Capture the cell that displays the provided text and extract its (x, y) central coordinate. 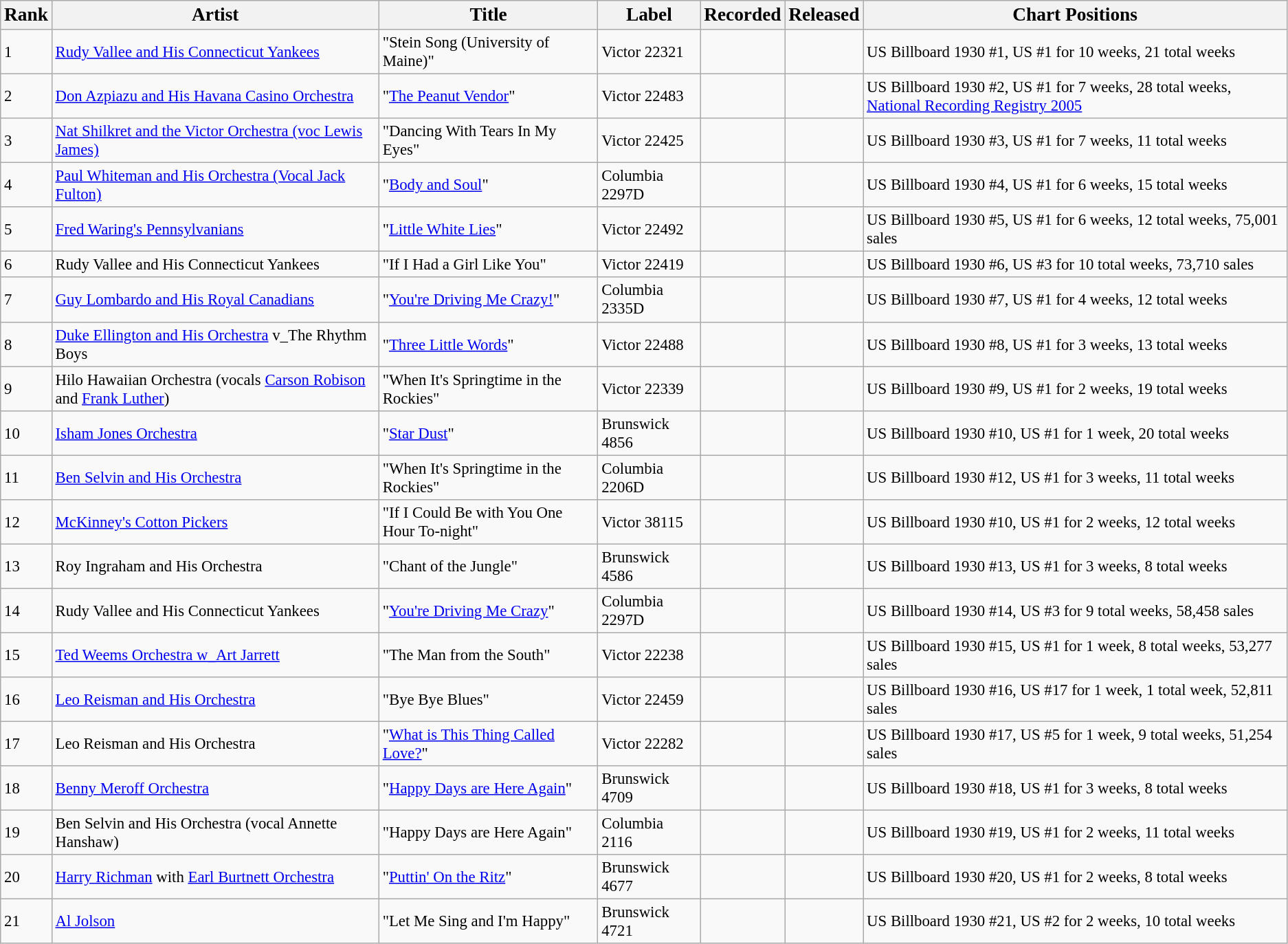
US Billboard 1930 #7, US #1 for 4 weeks, 12 total weeks (1075, 300)
9 (26, 389)
"The Man from the South" (488, 655)
"Let Me Sing and I'm Happy" (488, 921)
US Billboard 1930 #18, US #1 for 3 weeks, 8 total weeks (1075, 788)
13 (26, 567)
3 (26, 140)
US Billboard 1930 #4, US #1 for 6 weeks, 15 total weeks (1075, 186)
"You're Driving Me Crazy" (488, 611)
2 (26, 96)
Victor 22321 (649, 52)
8 (26, 344)
US Billboard 1930 #6, US #3 for 10 total weeks, 73,710 sales (1075, 265)
Ben Selvin and His Orchestra (vocal Annette Hanshaw) (215, 833)
Label (649, 15)
"The Peanut Vendor" (488, 96)
"You're Driving Me Crazy!" (488, 300)
US Billboard 1930 #13, US #1 for 3 weeks, 8 total weeks (1075, 567)
Victor 22492 (649, 230)
US Billboard 1930 #15, US #1 for 1 week, 8 total weeks, 53,277 sales (1075, 655)
US Billboard 1930 #14, US #3 for 9 total weeks, 58,458 sales (1075, 611)
Victor 22425 (649, 140)
US Billboard 1930 #10, US #1 for 1 week, 20 total weeks (1075, 433)
Victor 22282 (649, 744)
"If I Had a Girl Like You" (488, 265)
Brunswick 4709 (649, 788)
Ben Selvin and His Orchestra (215, 477)
"Body and Soul" (488, 186)
US Billboard 1930 #19, US #1 for 2 weeks, 11 total weeks (1075, 833)
"What is This Thing Called Love?" (488, 744)
15 (26, 655)
Brunswick 4677 (649, 877)
10 (26, 433)
18 (26, 788)
Ted Weems Orchestra w_Art Jarrett (215, 655)
Chart Positions (1075, 15)
US Billboard 1930 #8, US #1 for 3 weeks, 13 total weeks (1075, 344)
Al Jolson (215, 921)
Harry Richman with Earl Burtnett Orchestra (215, 877)
5 (26, 230)
Hilo Hawaiian Orchestra (vocals Carson Robison and Frank Luther) (215, 389)
Brunswick 4856 (649, 433)
6 (26, 265)
11 (26, 477)
"Puttin' On the Ritz" (488, 877)
Victor 22483 (649, 96)
Brunswick 4721 (649, 921)
20 (26, 877)
"Little White Lies" (488, 230)
Columbia 2335D (649, 300)
"Three Little Words" (488, 344)
Columbia 2116 (649, 833)
McKinney's Cotton Pickers (215, 523)
Paul Whiteman and His Orchestra (Vocal Jack Fulton) (215, 186)
US Billboard 1930 #21, US #2 for 2 weeks, 10 total weeks (1075, 921)
US Billboard 1930 #9, US #1 for 2 weeks, 19 total weeks (1075, 389)
US Billboard 1930 #5, US #1 for 6 weeks, 12 total weeks, 75,001 sales (1075, 230)
19 (26, 833)
US Billboard 1930 #3, US #1 for 7 weeks, 11 total weeks (1075, 140)
Artist (215, 15)
Isham Jones Orchestra (215, 433)
Released (824, 15)
16 (26, 700)
1 (26, 52)
US Billboard 1930 #12, US #1 for 3 weeks, 11 total weeks (1075, 477)
Fred Waring's Pennsylvanians (215, 230)
US Billboard 1930 #20, US #1 for 2 weeks, 8 total weeks (1075, 877)
Duke Ellington and His Orchestra v_The Rhythm Boys (215, 344)
Columbia 2206D (649, 477)
US Billboard 1930 #2, US #1 for 7 weeks, 28 total weeks, National Recording Registry 2005 (1075, 96)
US Billboard 1930 #16, US #17 for 1 week, 1 total week, 52,811 sales (1075, 700)
Recorded (742, 15)
US Billboard 1930 #17, US #5 for 1 week, 9 total weeks, 51,254 sales (1075, 744)
Victor 22488 (649, 344)
14 (26, 611)
Don Azpiazu and His Havana Casino Orchestra (215, 96)
Nat Shilkret and the Victor Orchestra (voc Lewis James) (215, 140)
"Star Dust" (488, 433)
Victor 22459 (649, 700)
Guy Lombardo and His Royal Canadians (215, 300)
Benny Meroff Orchestra (215, 788)
Rank (26, 15)
Title (488, 15)
4 (26, 186)
Brunswick 4586 (649, 567)
Victor 38115 (649, 523)
7 (26, 300)
"Chant of the Jungle" (488, 567)
"Dancing With Tears In My Eyes" (488, 140)
Victor 22339 (649, 389)
Victor 22419 (649, 265)
17 (26, 744)
"Bye Bye Blues" (488, 700)
21 (26, 921)
US Billboard 1930 #1, US #1 for 10 weeks, 21 total weeks (1075, 52)
"If I Could Be with You One Hour To-night" (488, 523)
"Stein Song (University of Maine)" (488, 52)
12 (26, 523)
Roy Ingraham and His Orchestra (215, 567)
US Billboard 1930 #10, US #1 for 2 weeks, 12 total weeks (1075, 523)
Victor 22238 (649, 655)
